Capture the cell that displays the provided text and extract its [X, Y] central coordinate. 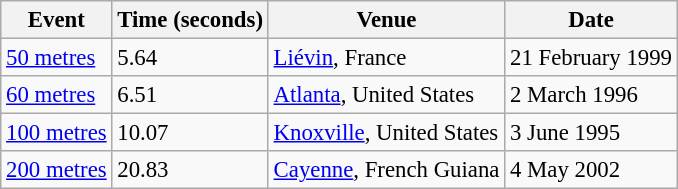
50 metres [56, 58]
60 metres [56, 95]
Event [56, 20]
Cayenne, French Guiana [386, 170]
Liévin, France [386, 58]
3 June 1995 [592, 133]
Venue [386, 20]
4 May 2002 [592, 170]
Date [592, 20]
Time (seconds) [190, 20]
200 metres [56, 170]
20.83 [190, 170]
10.07 [190, 133]
5.64 [190, 58]
Atlanta, United States [386, 95]
2 March 1996 [592, 95]
6.51 [190, 95]
100 metres [56, 133]
21 February 1999 [592, 58]
Knoxville, United States [386, 133]
